Search for the cell housing the specified text and yield its [x, y] center coordinate. 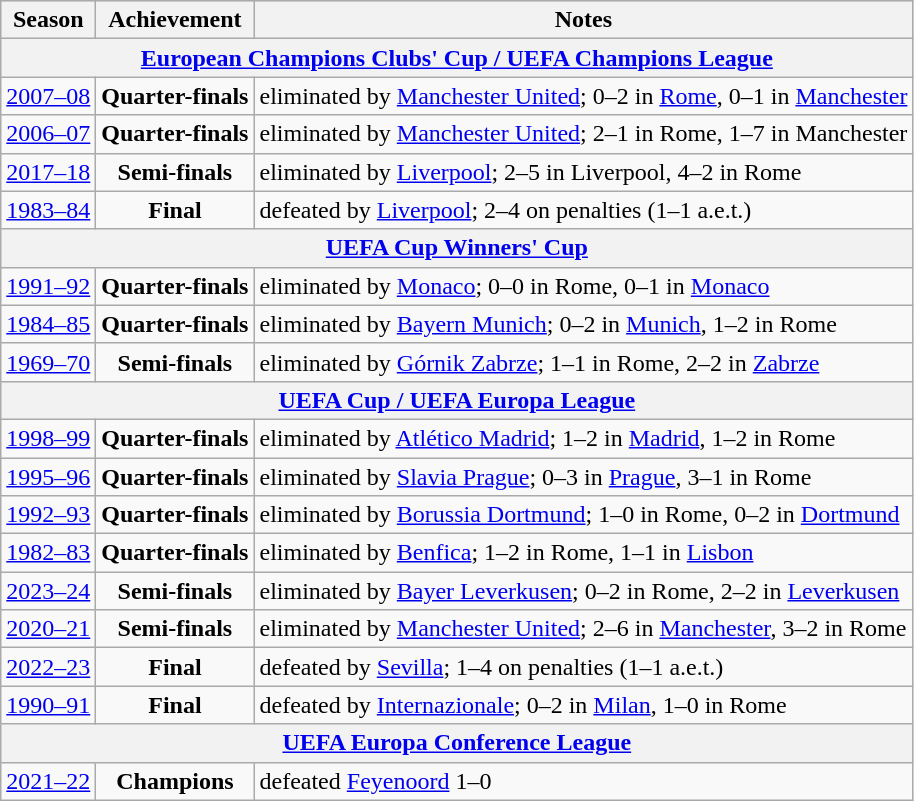
1998–99 [48, 438]
eliminated by Monaco; 0–0 in Rome, 0–1 in Monaco [584, 286]
Champions [175, 781]
eliminated by Manchester United; 2–6 in Manchester, 3–2 in Rome [584, 629]
UEFA Europa Conference League [457, 743]
2023–24 [48, 591]
Achievement [175, 20]
eliminated by Manchester United; 2–1 in Rome, 1–7 in Manchester [584, 134]
UEFA Cup / UEFA Europa League [457, 400]
1991–92 [48, 286]
2021–22 [48, 781]
eliminated by Bayer Leverkusen; 0–2 in Rome, 2–2 in Leverkusen [584, 591]
2020–21 [48, 629]
2022–23 [48, 667]
1969–70 [48, 362]
eliminated by Slavia Prague; 0–3 in Prague, 3–1 in Rome [584, 477]
eliminated by Borussia Dortmund; 1–0 in Rome, 0–2 in Dortmund [584, 515]
defeated by Internazionale; 0–2 in Milan, 1–0 in Rome [584, 705]
defeated by Sevilla; 1–4 on penalties (1–1 a.e.t.) [584, 667]
1982–83 [48, 553]
Season [48, 20]
Notes [584, 20]
defeated by Liverpool; 2–4 on penalties (1–1 a.e.t.) [584, 210]
European Champions Clubs' Cup / UEFA Champions League [457, 58]
eliminated by Górnik Zabrze; 1–1 in Rome, 2–2 in Zabrze [584, 362]
eliminated by Bayern Munich; 0–2 in Munich, 1–2 in Rome [584, 324]
UEFA Cup Winners' Cup [457, 248]
defeated Feyenoord 1–0 [584, 781]
2006–07 [48, 134]
1992–93 [48, 515]
eliminated by Liverpool; 2–5 in Liverpool, 4–2 in Rome [584, 172]
1995–96 [48, 477]
2017–18 [48, 172]
eliminated by Manchester United; 0–2 in Rome, 0–1 in Manchester [584, 96]
1990–91 [48, 705]
1983–84 [48, 210]
eliminated by Benfica; 1–2 in Rome, 1–1 in Lisbon [584, 553]
1984–85 [48, 324]
2007–08 [48, 96]
eliminated by Atlético Madrid; 1–2 in Madrid, 1–2 in Rome [584, 438]
